For the text-containing cell, return its midpoint in (x, y) coordinate format. 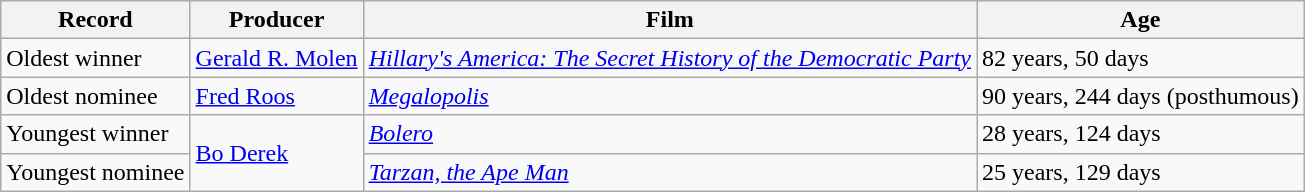
Bolero (670, 134)
Bo Derek (276, 153)
25 years, 129 days (1140, 172)
Youngest nominee (96, 172)
90 years, 244 days (posthumous) (1140, 96)
Youngest winner (96, 134)
Fred Roos (276, 96)
Megalopolis (670, 96)
Film (670, 20)
Producer (276, 20)
28 years, 124 days (1140, 134)
Hillary's America: The Secret History of the Democratic Party (670, 58)
Age (1140, 20)
Gerald R. Molen (276, 58)
Tarzan, the Ape Man (670, 172)
Record (96, 20)
Oldest nominee (96, 96)
Oldest winner (96, 58)
82 years, 50 days (1140, 58)
